Identify which cell holds the provided text, then report its [x, y] central coordinate. 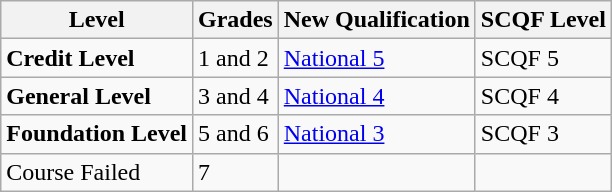
SCQF 4 [543, 96]
SCQF 3 [543, 134]
Foundation Level [97, 134]
Credit Level [97, 58]
7 [236, 172]
SCQF Level [543, 20]
3 and 4 [236, 96]
National 4 [376, 96]
Grades [236, 20]
Level [97, 20]
General Level [97, 96]
National 3 [376, 134]
New Qualification [376, 20]
5 and 6 [236, 134]
Course Failed [97, 172]
1 and 2 [236, 58]
National 5 [376, 58]
SCQF 5 [543, 58]
